Find where the given text appears and provide that cell's center as [X, Y] coordinate. 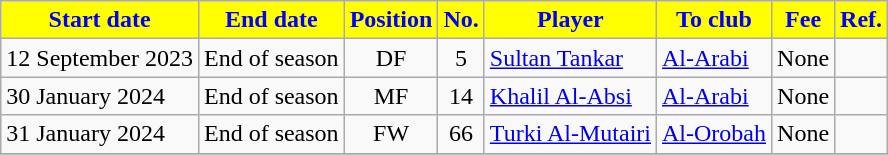
Khalil Al-Absi [570, 96]
To club [714, 20]
Player [570, 20]
30 January 2024 [100, 96]
12 September 2023 [100, 58]
Turki Al-Mutairi [570, 134]
End date [271, 20]
Fee [804, 20]
Sultan Tankar [570, 58]
DF [391, 58]
Position [391, 20]
14 [461, 96]
Al-Orobah [714, 134]
FW [391, 134]
Start date [100, 20]
Ref. [862, 20]
5 [461, 58]
31 January 2024 [100, 134]
No. [461, 20]
MF [391, 96]
66 [461, 134]
